Pinpoint the cell where the given text exists, returning its (x, y) midpoint coordinate. 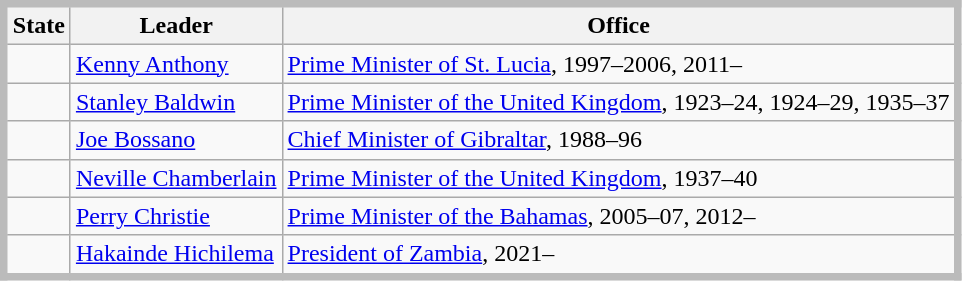
Prime Minister of the Bahamas, 2005–07, 2012– (620, 216)
Joe Bossano (176, 140)
Office (620, 24)
Perry Christie (176, 216)
Leader (176, 24)
Chief Minister of Gibraltar, 1988–96 (620, 140)
Prime Minister of St. Lucia, 1997–2006, 2011– (620, 64)
Hakainde Hichilema (176, 256)
Prime Minister of the United Kingdom, 1923–24, 1924–29, 1935–37 (620, 102)
Stanley Baldwin (176, 102)
Kenny Anthony (176, 64)
State (37, 24)
Neville Chamberlain (176, 178)
Prime Minister of the United Kingdom, 1937–40 (620, 178)
President of Zambia, 2021– (620, 256)
